Return the [x, y] coordinate for the center point of the cell that contains the specified text.  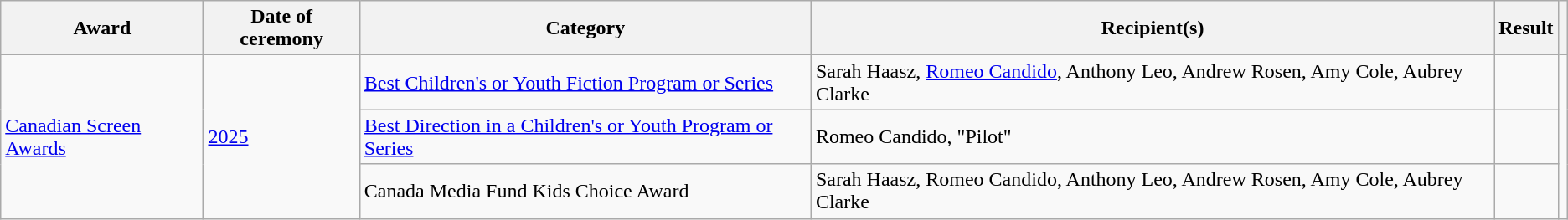
Award [102, 28]
Best Direction in a Children's or Youth Program or Series [585, 137]
Best Children's or Youth Fiction Program or Series [585, 82]
Category [585, 28]
Romeo Candido, "Pilot" [1153, 137]
Canadian Screen Awards [102, 137]
Date of ceremony [281, 28]
Result [1526, 28]
Recipient(s) [1153, 28]
2025 [281, 137]
Canada Media Fund Kids Choice Award [585, 191]
